Extract the (X, Y) coordinate from the center of the cell holding the provided text.  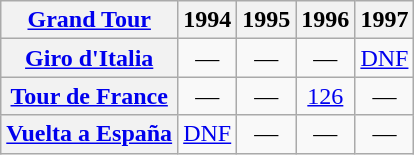
Giro d'Italia (90, 58)
1997 (384, 20)
Vuelta a España (90, 134)
Grand Tour (90, 20)
1995 (266, 20)
126 (326, 96)
1996 (326, 20)
Tour de France (90, 96)
1994 (208, 20)
